Output the (X, Y) coordinate of the center of the cell containing the given text.  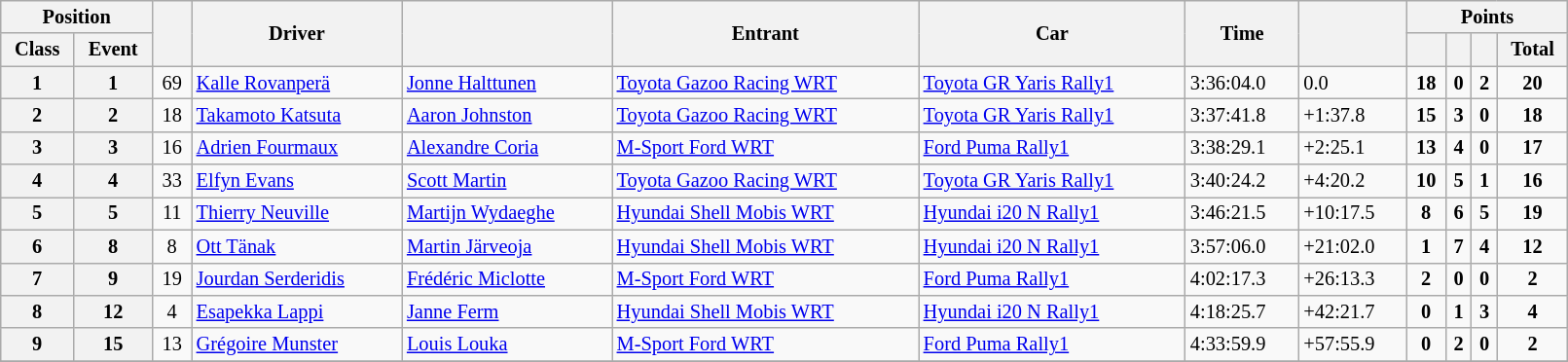
+57:55.9 (1353, 344)
17 (1532, 148)
Alexandre Coria (507, 148)
Martijn Wydaeghe (507, 213)
+21:02.0 (1353, 246)
0.0 (1353, 83)
69 (172, 83)
Martin Järveoja (507, 246)
Kalle Rovanperä (297, 83)
4:33:59.9 (1242, 344)
4:18:25.7 (1242, 311)
Time (1242, 33)
4:02:17.3 (1242, 279)
Points (1487, 17)
Frédéric Miclotte (507, 279)
Adrien Fourmaux (297, 148)
3:46:21.5 (1242, 213)
3:40:24.2 (1242, 181)
Louis Louka (507, 344)
Total (1532, 50)
Thierry Neuville (297, 213)
+42:21.7 (1353, 311)
11 (172, 213)
Event (113, 50)
Jonne Halttunen (507, 83)
+4:20.2 (1353, 181)
3:38:29.1 (1242, 148)
Position (77, 17)
Aaron Johnston (507, 115)
10 (1426, 181)
+1:37.8 (1353, 115)
3:36:04.0 (1242, 83)
Elfyn Evans (297, 181)
3:57:06.0 (1242, 246)
Scott Martin (507, 181)
33 (172, 181)
+10:17.5 (1353, 213)
Jourdan Serderidis (297, 279)
Driver (297, 33)
Entrant (765, 33)
Takamoto Katsuta (297, 115)
+2:25.1 (1353, 148)
Car (1052, 33)
3:37:41.8 (1242, 115)
Ott Tänak (297, 246)
20 (1532, 83)
Esapekka Lappi (297, 311)
Grégoire Munster (297, 344)
Janne Ferm (507, 311)
+26:13.3 (1353, 279)
Class (37, 50)
